Locate the cell with the specified text and output its [X, Y] center coordinate. 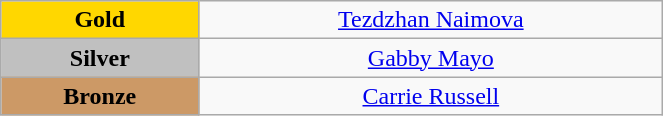
Carrie Russell [431, 96]
Tezdzhan Naimova [431, 20]
Silver [100, 58]
Gabby Mayo [431, 58]
Bronze [100, 96]
Gold [100, 20]
